Return [X, Y] of the center of cell containing provided text 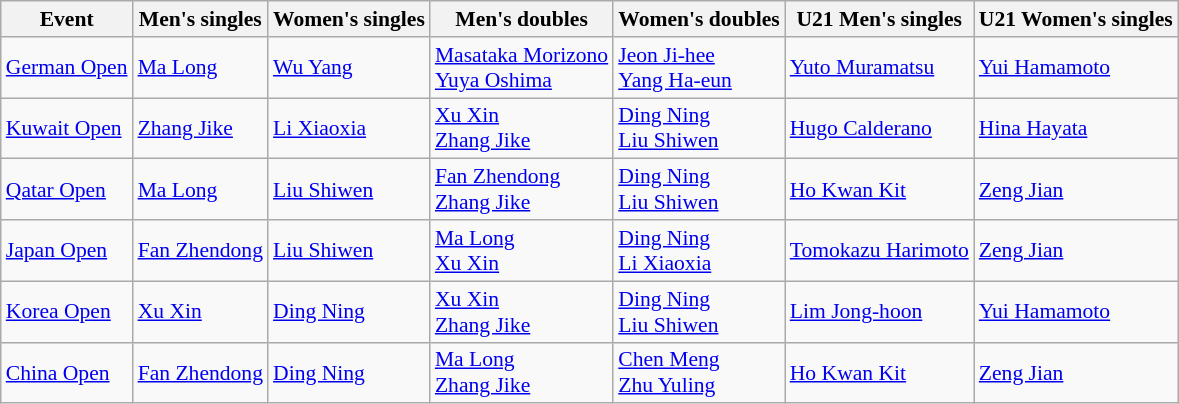
U21 Women's singles [1076, 19]
Li Xiaoxia [349, 128]
U21 Men's singles [880, 19]
Jeon Ji-hee Yang Ha-eun [698, 68]
Lim Jong-hoon [880, 312]
Women's singles [349, 19]
China Open [67, 372]
Women's doubles [698, 19]
Ma Long Xu Xin [522, 250]
Zhang Jike [200, 128]
Qatar Open [67, 190]
Japan Open [67, 250]
Ding Ning Li Xiaoxia [698, 250]
Men's singles [200, 19]
Yuto Muramatsu [880, 68]
Fan Zhendong Zhang Jike [522, 190]
German Open [67, 68]
Men's doubles [522, 19]
Tomokazu Harimoto [880, 250]
Wu Yang [349, 68]
Xu Xin [200, 312]
Masataka Morizono Yuya Oshima [522, 68]
Ma Long Zhang Jike [522, 372]
Chen Meng Zhu Yuling [698, 372]
Hugo Calderano [880, 128]
Event [67, 19]
Hina Hayata [1076, 128]
Kuwait Open [67, 128]
Korea Open [67, 312]
